For the text-containing cell, return its midpoint in (x, y) coordinate format. 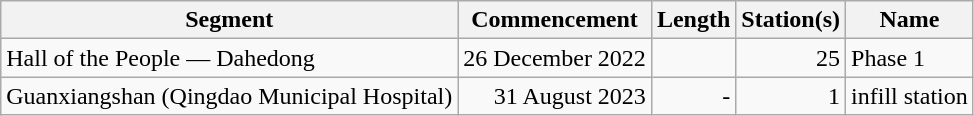
Hall of the People — Dahedong (230, 58)
Phase 1 (910, 58)
25 (791, 58)
infill station (910, 96)
Guanxiangshan (Qingdao Municipal Hospital) (230, 96)
26 December 2022 (555, 58)
Name (910, 20)
- (693, 96)
Commencement (555, 20)
Station(s) (791, 20)
1 (791, 96)
Length (693, 20)
31 August 2023 (555, 96)
Segment (230, 20)
